Return [x, y] of the center of cell containing provided text 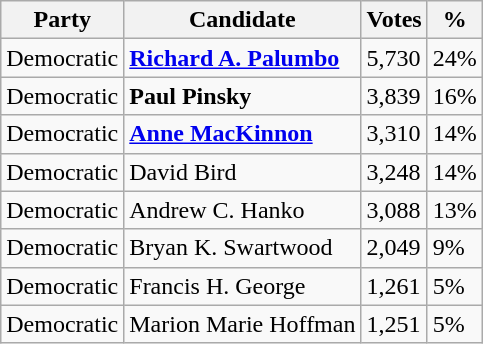
Marion Marie Hoffman [242, 324]
Candidate [242, 20]
Party [62, 20]
Richard A. Palumbo [242, 58]
3,310 [394, 134]
% [454, 20]
1,261 [394, 286]
David Bird [242, 172]
2,049 [394, 248]
24% [454, 58]
Paul Pinsky [242, 96]
13% [454, 210]
3,248 [394, 172]
Anne MacKinnon [242, 134]
Votes [394, 20]
Andrew C. Hanko [242, 210]
Francis H. George [242, 286]
3,839 [394, 96]
1,251 [394, 324]
3,088 [394, 210]
5,730 [394, 58]
16% [454, 96]
9% [454, 248]
Bryan K. Swartwood [242, 248]
